Locate the cell with the specified text and output its (X, Y) center coordinate. 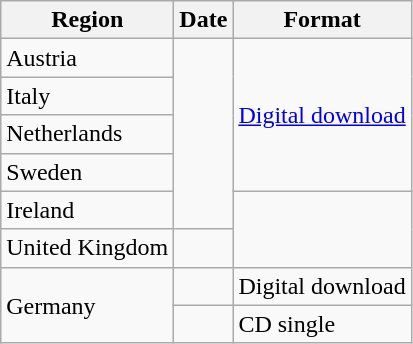
Date (204, 20)
Ireland (88, 210)
Italy (88, 96)
Netherlands (88, 134)
Sweden (88, 172)
Region (88, 20)
CD single (322, 324)
United Kingdom (88, 248)
Austria (88, 58)
Format (322, 20)
Germany (88, 305)
